Search for the cell housing the specified text and yield its [x, y] center coordinate. 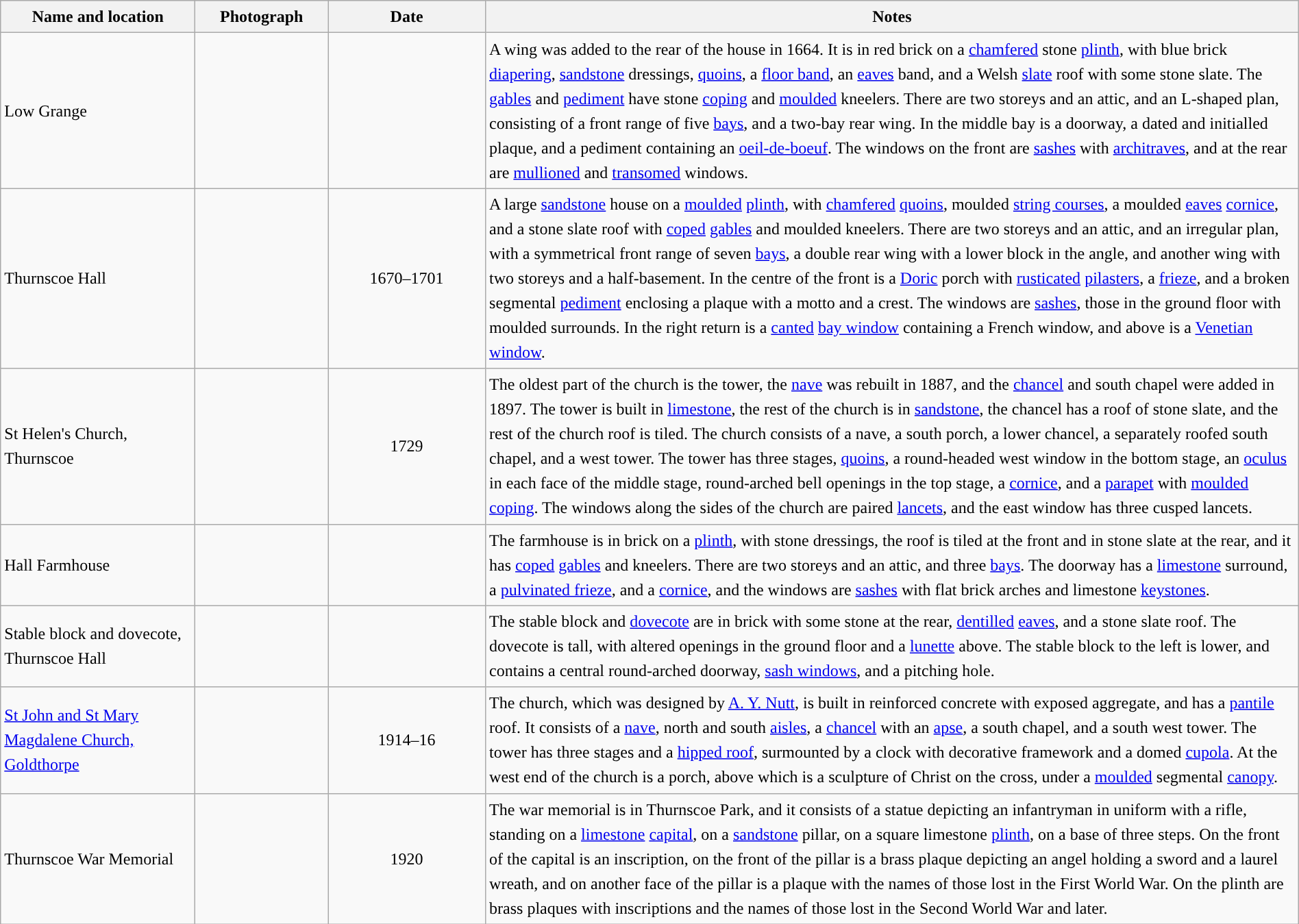
Notes [892, 16]
Thurnscoe War Memorial [98, 859]
Stable block and dovecote, Thurnscoe Hall [98, 647]
Hall Farmhouse [98, 564]
Low Grange [98, 111]
1670–1701 [407, 278]
St John and St Mary Magdalene Church, Goldthorpe [98, 740]
Name and location [98, 16]
St Helen's Church, Thurnscoe [98, 447]
Date [407, 16]
1729 [407, 447]
1920 [407, 859]
Thurnscoe Hall [98, 278]
Photograph [262, 16]
1914–16 [407, 740]
